For the text-containing cell, return its midpoint in (X, Y) coordinate format. 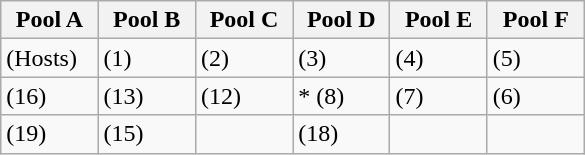
(7) (438, 96)
Pool B (146, 20)
(15) (146, 134)
(18) (342, 134)
(5) (536, 58)
(6) (536, 96)
(1) (146, 58)
Pool F (536, 20)
(Hosts) (50, 58)
(19) (50, 134)
(4) (438, 58)
* (8) (342, 96)
(16) (50, 96)
(12) (244, 96)
Pool C (244, 20)
Pool D (342, 20)
(3) (342, 58)
(13) (146, 96)
(2) (244, 58)
Pool A (50, 20)
Pool E (438, 20)
